Locate the cell with the specified text and output its (X, Y) center coordinate. 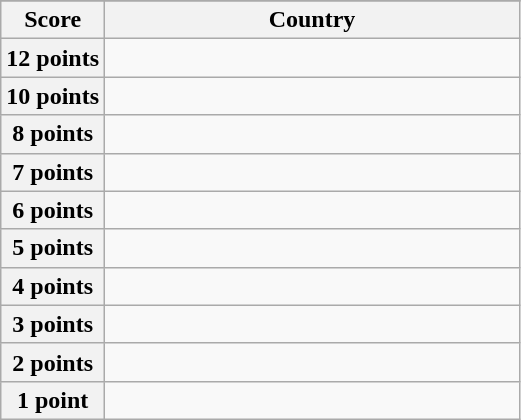
Score (53, 20)
Country (312, 20)
4 points (53, 286)
7 points (53, 172)
5 points (53, 248)
1 point (53, 400)
3 points (53, 324)
10 points (53, 96)
12 points (53, 58)
8 points (53, 134)
2 points (53, 362)
6 points (53, 210)
